Scan for the cell matching the given text and deliver its [X, Y] coordinate at center. 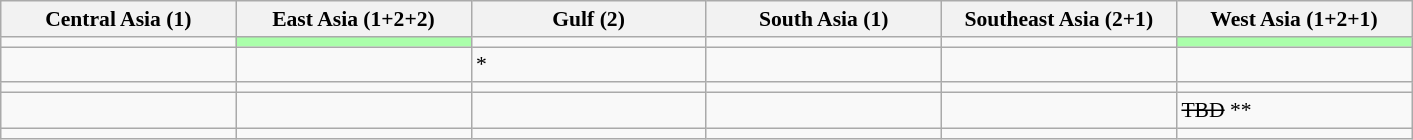
Central Asia (1) [118, 19]
South Asia (1) [824, 19]
West Asia (1+2+1) [1294, 19]
East Asia (1+2+2) [354, 19]
* [588, 65]
Southeast Asia (2+1) [1058, 19]
Gulf (2) [588, 19]
TBD ** [1294, 111]
